Detect which cell encompasses the target text, then output its [X, Y] center coordinate. 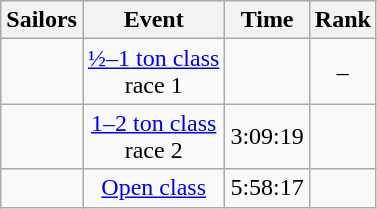
1–2 ton class race 2 [153, 136]
Open class [153, 188]
Rank [342, 20]
Event [153, 20]
5:58:17 [267, 188]
3:09:19 [267, 136]
½–1 ton class race 1 [153, 72]
Sailors [42, 20]
Time [267, 20]
– [342, 72]
